Return the [X, Y] coordinate for the center point of the cell that contains the specified text.  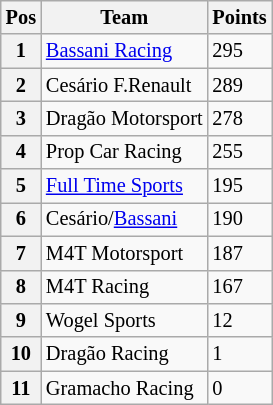
Bassani Racing [124, 51]
278 [240, 118]
Cesário/Bassani [124, 219]
Team [124, 17]
190 [240, 219]
3 [21, 118]
Dragão Motorsport [124, 118]
Full Time Sports [124, 186]
7 [21, 253]
255 [240, 152]
Pos [21, 17]
Prop Car Racing [124, 152]
Cesário F.Renault [124, 85]
M4T Racing [124, 287]
10 [21, 354]
295 [240, 51]
12 [240, 320]
289 [240, 85]
Wogel Sports [124, 320]
167 [240, 287]
4 [21, 152]
Points [240, 17]
Dragão Racing [124, 354]
0 [240, 388]
6 [21, 219]
M4T Motorsport [124, 253]
2 [21, 85]
5 [21, 186]
11 [21, 388]
9 [21, 320]
187 [240, 253]
195 [240, 186]
8 [21, 287]
Gramacho Racing [124, 388]
